Find where the given text appears and provide that cell's center as (x, y) coordinate. 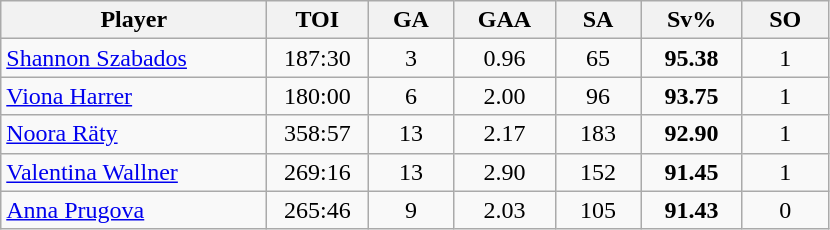
Noora Räty (134, 134)
152 (598, 172)
91.45 (692, 172)
Shannon Szabados (134, 58)
2.00 (504, 96)
95.38 (692, 58)
2.90 (504, 172)
180:00 (318, 96)
GA (411, 20)
105 (598, 210)
96 (598, 96)
9 (411, 210)
187:30 (318, 58)
358:57 (318, 134)
265:46 (318, 210)
65 (598, 58)
6 (411, 96)
2.17 (504, 134)
0.96 (504, 58)
Anna Prugova (134, 210)
93.75 (692, 96)
Player (134, 20)
GAA (504, 20)
183 (598, 134)
TOI (318, 20)
SO (785, 20)
SA (598, 20)
Sv% (692, 20)
Valentina Wallner (134, 172)
2.03 (504, 210)
0 (785, 210)
Viona Harrer (134, 96)
3 (411, 58)
92.90 (692, 134)
91.43 (692, 210)
269:16 (318, 172)
